Determine the (X, Y) coordinate at the center of the cell enclosing the given text.  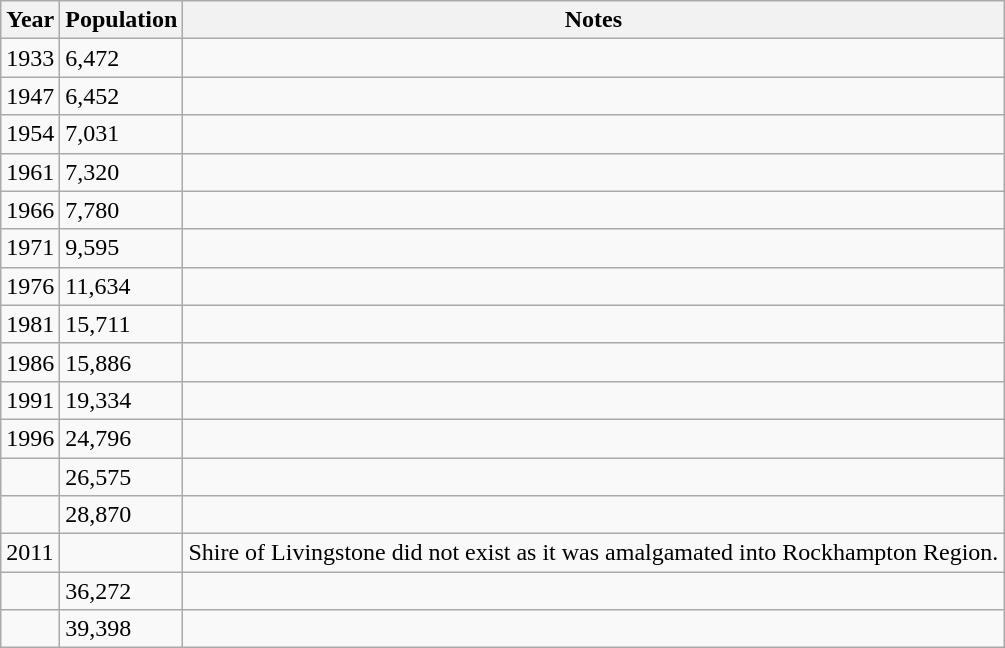
26,575 (122, 477)
19,334 (122, 400)
Population (122, 20)
1976 (30, 286)
7,031 (122, 134)
7,320 (122, 172)
1954 (30, 134)
1966 (30, 210)
36,272 (122, 591)
1991 (30, 400)
1981 (30, 324)
11,634 (122, 286)
1986 (30, 362)
Notes (594, 20)
1971 (30, 248)
39,398 (122, 629)
1996 (30, 438)
24,796 (122, 438)
6,472 (122, 58)
15,711 (122, 324)
Year (30, 20)
28,870 (122, 515)
9,595 (122, 248)
6,452 (122, 96)
Shire of Livingstone did not exist as it was amalgamated into Rockhampton Region. (594, 553)
1947 (30, 96)
2011 (30, 553)
7,780 (122, 210)
15,886 (122, 362)
1961 (30, 172)
1933 (30, 58)
